Return (X, Y) of the center of cell containing provided text 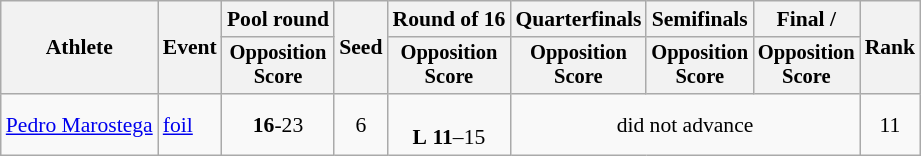
Athlete (80, 48)
Quarterfinals (578, 19)
16-23 (278, 124)
11 (890, 124)
foil (190, 124)
Semifinals (700, 19)
Pool round (278, 19)
Round of 16 (448, 19)
Event (190, 48)
6 (360, 124)
Seed (360, 48)
Pedro Marostega (80, 124)
L 11–15 (448, 124)
Final / (806, 19)
did not advance (684, 124)
Rank (890, 48)
